From the cell containing the given text, extract its center point as (x, y) coordinate. 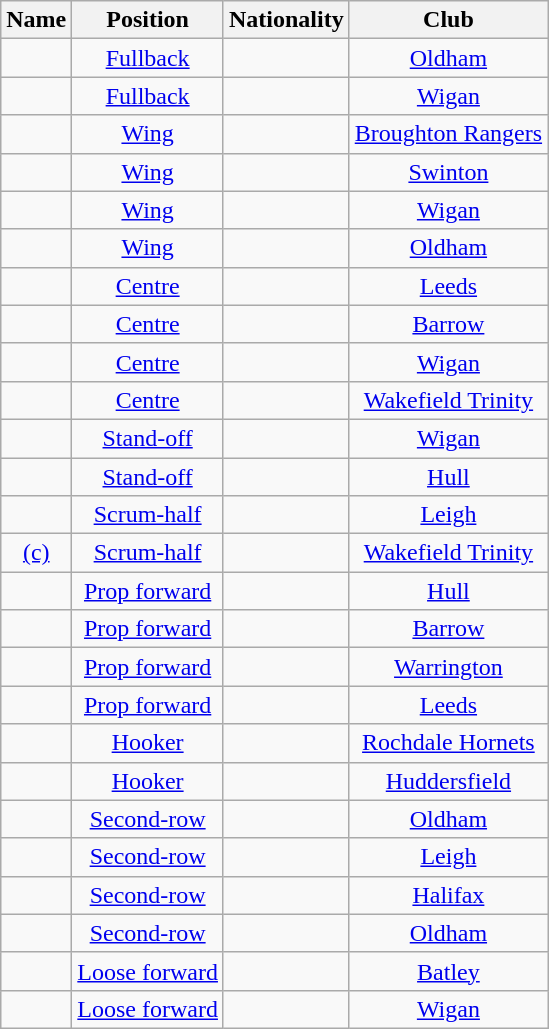
Rochdale Hornets (448, 743)
Club (448, 20)
Nationality (286, 20)
Halifax (448, 895)
Name (36, 20)
Swinton (448, 172)
Warrington (448, 667)
(c) (36, 553)
Batley (448, 971)
Position (148, 20)
Broughton Rangers (448, 134)
Huddersfield (448, 781)
